From the cell containing the given text, extract its center point as [x, y] coordinate. 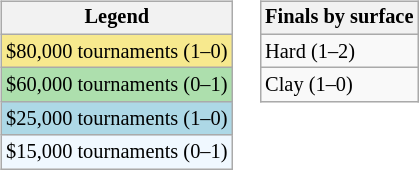
Finals by surface [339, 18]
$80,000 tournaments (1–0) [116, 51]
$15,000 tournaments (0–1) [116, 152]
$60,000 tournaments (0–1) [116, 85]
Clay (1–0) [339, 85]
Hard (1–2) [339, 51]
Legend [116, 18]
$25,000 tournaments (1–0) [116, 119]
